Identify which cell holds the provided text, then report its [X, Y] central coordinate. 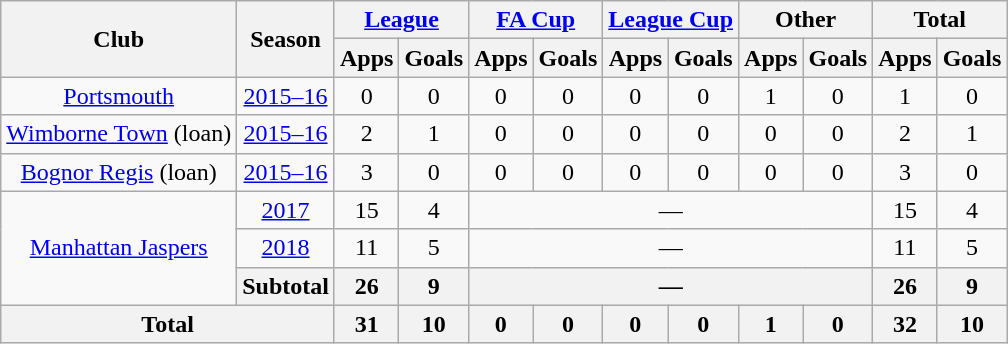
League Cup [671, 20]
32 [905, 324]
2018 [286, 248]
Bognor Regis (loan) [119, 172]
Manhattan Jaspers [119, 248]
2017 [286, 210]
Portsmouth [119, 96]
FA Cup [536, 20]
League [401, 20]
Wimborne Town (loan) [119, 134]
Other [806, 20]
Subtotal [286, 286]
Season [286, 39]
31 [366, 324]
Club [119, 39]
